Detect which cell encompasses the target text, then output its [x, y] center coordinate. 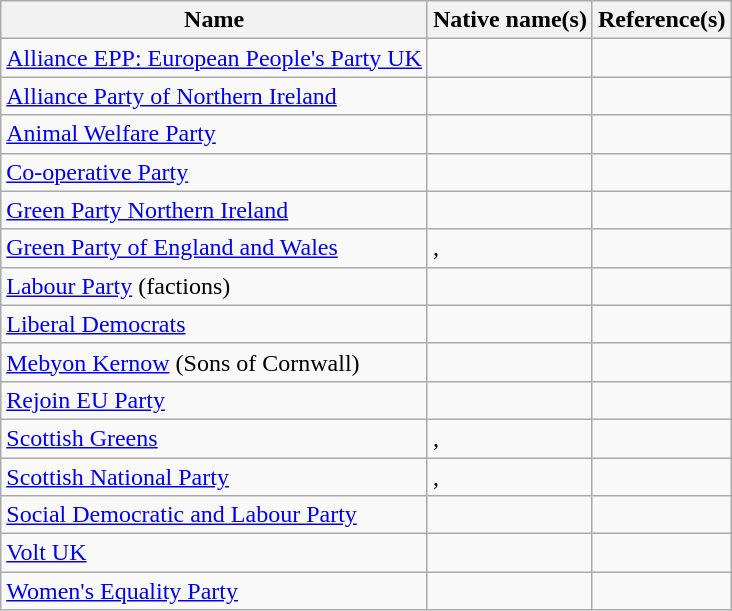
Reference(s) [662, 20]
Liberal Democrats [214, 324]
Volt UK [214, 553]
Alliance EPP: European People's Party UK [214, 58]
Scottish National Party [214, 477]
Name [214, 20]
Animal Welfare Party [214, 134]
Co-operative Party [214, 172]
Labour Party (factions) [214, 286]
Green Party Northern Ireland [214, 210]
Native name(s) [510, 20]
Social Democratic and Labour Party [214, 515]
Rejoin EU Party [214, 400]
Green Party of England and Wales [214, 248]
Mebyon Kernow (Sons of Cornwall) [214, 362]
Alliance Party of Northern Ireland [214, 96]
Scottish Greens [214, 438]
Women's Equality Party [214, 591]
